Scan for the cell matching the given text and deliver its (x, y) coordinate at center. 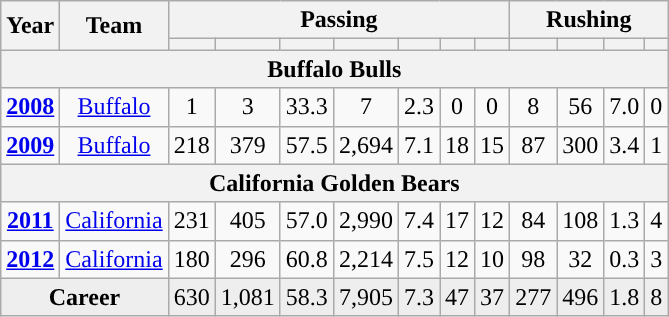
630 (192, 297)
Rushing (589, 20)
7,905 (366, 297)
Team (114, 26)
18 (458, 145)
57.5 (306, 145)
California Golden Bears (334, 183)
7.1 (418, 145)
218 (192, 145)
0.3 (624, 259)
47 (458, 297)
87 (534, 145)
10 (492, 259)
379 (248, 145)
496 (580, 297)
57.0 (306, 221)
98 (534, 259)
7.3 (418, 297)
Passing (338, 20)
277 (534, 297)
58.3 (306, 297)
37 (492, 297)
7.5 (418, 259)
2.3 (418, 107)
1,081 (248, 297)
300 (580, 145)
231 (192, 221)
17 (458, 221)
Year (30, 26)
1.8 (624, 297)
4 (656, 221)
7 (366, 107)
108 (580, 221)
2008 (30, 107)
15 (492, 145)
296 (248, 259)
32 (580, 259)
1.3 (624, 221)
2009 (30, 145)
2012 (30, 259)
180 (192, 259)
33.3 (306, 107)
2011 (30, 221)
7.4 (418, 221)
56 (580, 107)
60.8 (306, 259)
Career (84, 297)
2,214 (366, 259)
7.0 (624, 107)
2,694 (366, 145)
Buffalo Bulls (334, 69)
405 (248, 221)
2,990 (366, 221)
3.4 (624, 145)
84 (534, 221)
